Scan for the cell matching the given text and deliver its [x, y] coordinate at center. 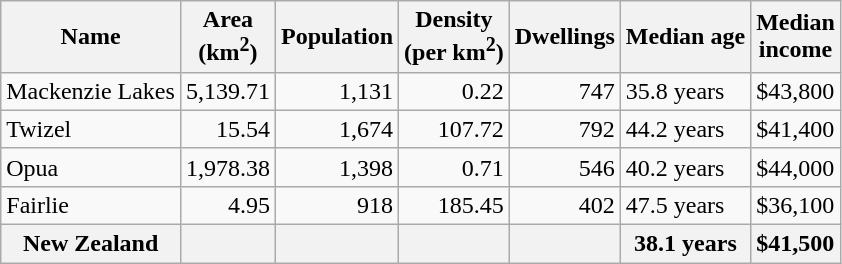
402 [564, 205]
38.1 years [685, 244]
792 [564, 129]
546 [564, 167]
$36,100 [796, 205]
Name [91, 37]
Mackenzie Lakes [91, 91]
Opua [91, 167]
918 [336, 205]
$44,000 [796, 167]
40.2 years [685, 167]
Median age [685, 37]
1,674 [336, 129]
1,131 [336, 91]
Dwellings [564, 37]
0.71 [454, 167]
35.8 years [685, 91]
$43,800 [796, 91]
15.54 [228, 129]
Fairlie [91, 205]
Area(km2) [228, 37]
1,398 [336, 167]
44.2 years [685, 129]
0.22 [454, 91]
Twizel [91, 129]
747 [564, 91]
Medianincome [796, 37]
Population [336, 37]
107.72 [454, 129]
1,978.38 [228, 167]
47.5 years [685, 205]
$41,500 [796, 244]
New Zealand [91, 244]
185.45 [454, 205]
5,139.71 [228, 91]
4.95 [228, 205]
$41,400 [796, 129]
Density(per km2) [454, 37]
